Determine the (x, y) coordinate at the center of the cell enclosing the given text.  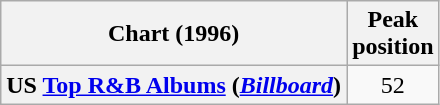
52 (393, 85)
Peakposition (393, 34)
US Top R&B Albums (Billboard) (174, 85)
Chart (1996) (174, 34)
